Scan for the cell matching the given text and deliver its (x, y) coordinate at center. 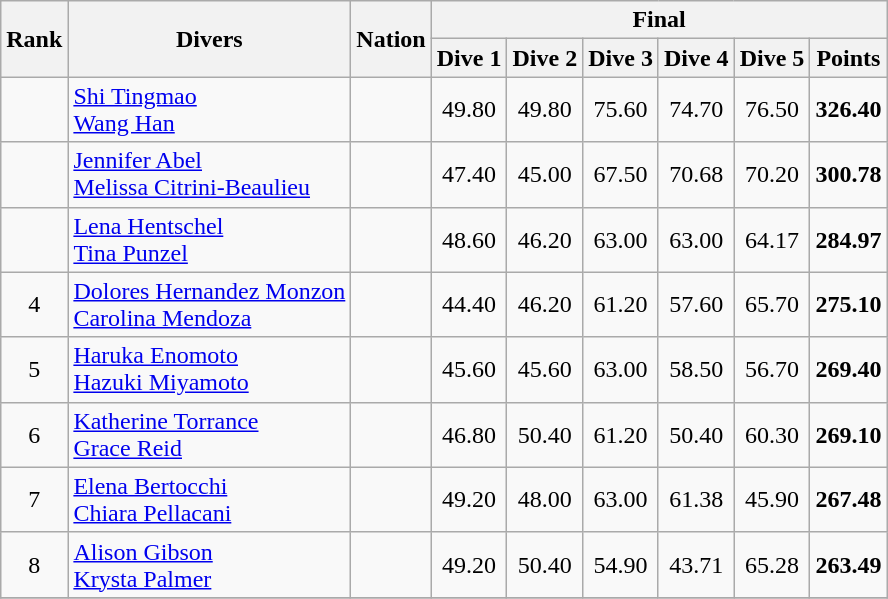
263.49 (848, 564)
56.70 (772, 370)
46.80 (469, 434)
60.30 (772, 434)
Divers (210, 39)
Katherine TorranceGrace Reid (210, 434)
269.10 (848, 434)
300.78 (848, 174)
45.90 (772, 500)
Final (659, 20)
Alison GibsonKrysta Palmer (210, 564)
326.40 (848, 110)
Haruka EnomotoHazuki Miyamoto (210, 370)
269.40 (848, 370)
Dolores Hernandez MonzonCarolina Mendoza (210, 304)
76.50 (772, 110)
Dive 2 (545, 58)
284.97 (848, 240)
65.28 (772, 564)
64.17 (772, 240)
4 (34, 304)
47.40 (469, 174)
74.70 (696, 110)
Dive 3 (621, 58)
Elena BertocchiChiara Pellacani (210, 500)
Jennifer AbelMelissa Citrini-Beaulieu (210, 174)
61.38 (696, 500)
44.40 (469, 304)
Points (848, 58)
275.10 (848, 304)
43.71 (696, 564)
70.68 (696, 174)
Nation (391, 39)
67.50 (621, 174)
58.50 (696, 370)
5 (34, 370)
45.00 (545, 174)
Rank (34, 39)
57.60 (696, 304)
48.00 (545, 500)
Dive 5 (772, 58)
75.60 (621, 110)
8 (34, 564)
70.20 (772, 174)
7 (34, 500)
Shi TingmaoWang Han (210, 110)
6 (34, 434)
54.90 (621, 564)
Dive 4 (696, 58)
65.70 (772, 304)
267.48 (848, 500)
Lena Hentschel Tina Punzel (210, 240)
Dive 1 (469, 58)
48.60 (469, 240)
